Pinpoint the cell where the given text exists, returning its [x, y] midpoint coordinate. 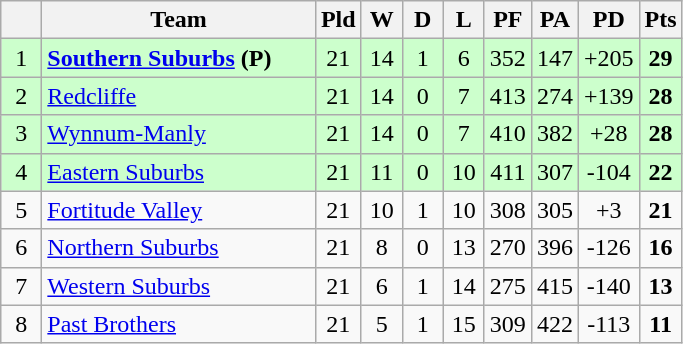
D [422, 20]
307 [554, 172]
+139 [608, 96]
W [382, 20]
352 [508, 58]
PD [608, 20]
Southern Suburbs (P) [179, 58]
-113 [608, 324]
Redcliffe [179, 96]
+28 [608, 134]
PA [554, 20]
274 [554, 96]
Western Suburbs [179, 286]
Fortitude Valley [179, 210]
4 [22, 172]
396 [554, 248]
309 [508, 324]
22 [660, 172]
382 [554, 134]
Team [179, 20]
2 [22, 96]
L [464, 20]
275 [508, 286]
3 [22, 134]
29 [660, 58]
415 [554, 286]
422 [554, 324]
305 [554, 210]
147 [554, 58]
+3 [608, 210]
308 [508, 210]
15 [464, 324]
Past Brothers [179, 324]
Pts [660, 20]
Northern Suburbs [179, 248]
-140 [608, 286]
PF [508, 20]
-104 [608, 172]
16 [660, 248]
410 [508, 134]
-126 [608, 248]
Pld [338, 20]
270 [508, 248]
Eastern Suburbs [179, 172]
411 [508, 172]
+205 [608, 58]
Wynnum-Manly [179, 134]
413 [508, 96]
